Determine the [X, Y] coordinate at the center of the cell enclosing the given text.  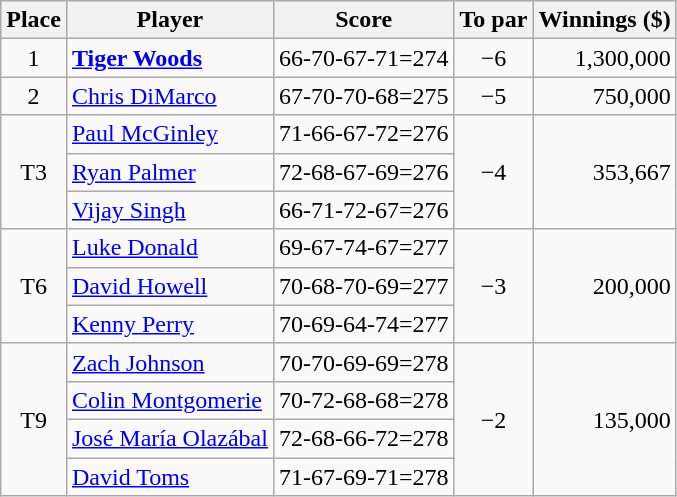
353,667 [604, 172]
Player [170, 20]
Paul McGinley [170, 134]
67-70-70-68=275 [364, 96]
135,000 [604, 419]
72-68-67-69=276 [364, 172]
1 [34, 58]
T6 [34, 286]
1,300,000 [604, 58]
Zach Johnson [170, 362]
José María Olazábal [170, 438]
69-67-74-67=277 [364, 248]
Tiger Woods [170, 58]
Kenny Perry [170, 324]
David Howell [170, 286]
70-72-68-68=278 [364, 400]
T9 [34, 419]
66-70-67-71=274 [364, 58]
To par [494, 20]
T3 [34, 172]
Colin Montgomerie [170, 400]
71-67-69-71=278 [364, 477]
2 [34, 96]
66-71-72-67=276 [364, 210]
Score [364, 20]
Place [34, 20]
70-68-70-69=277 [364, 286]
−6 [494, 58]
Winnings ($) [604, 20]
Ryan Palmer [170, 172]
71-66-67-72=276 [364, 134]
70-69-64-74=277 [364, 324]
Luke Donald [170, 248]
200,000 [604, 286]
−3 [494, 286]
750,000 [604, 96]
70-70-69-69=278 [364, 362]
Vijay Singh [170, 210]
72-68-66-72=278 [364, 438]
−2 [494, 419]
David Toms [170, 477]
Chris DiMarco [170, 96]
−5 [494, 96]
−4 [494, 172]
